Search for the cell housing the specified text and yield its [x, y] center coordinate. 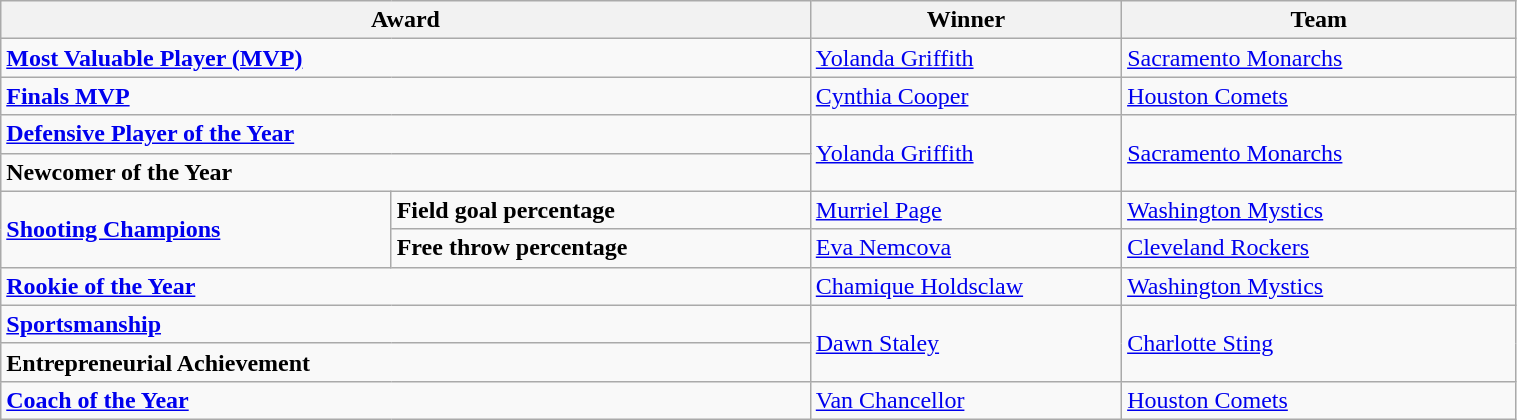
Field goal percentage [600, 210]
Newcomer of the Year [406, 172]
Eva Nemcova [966, 248]
Charlotte Sting [1319, 343]
Finals MVP [406, 96]
Chamique Holdsclaw [966, 286]
Winner [966, 20]
Cleveland Rockers [1319, 248]
Free throw percentage [600, 248]
Defensive Player of the Year [406, 134]
Sportsmanship [406, 324]
Most Valuable Player (MVP) [406, 58]
Coach of the Year [406, 400]
Murriel Page [966, 210]
Rookie of the Year [406, 286]
Dawn Staley [966, 343]
Team [1319, 20]
Van Chancellor [966, 400]
Entrepreneurial Achievement [406, 362]
Shooting Champions [196, 229]
Cynthia Cooper [966, 96]
Award [406, 20]
